Output the [X, Y] coordinate of the center of the cell containing the given text.  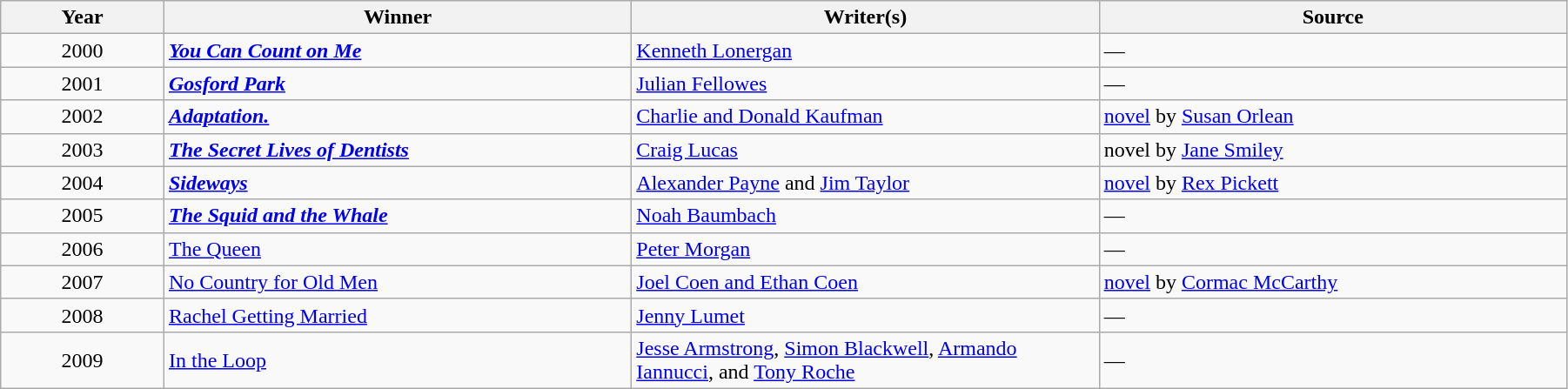
2003 [83, 150]
Sideways [397, 183]
Gosford Park [397, 84]
No Country for Old Men [397, 282]
Craig Lucas [865, 150]
Joel Coen and Ethan Coen [865, 282]
2005 [83, 216]
novel by Rex Pickett [1333, 183]
Source [1333, 17]
novel by Susan Orlean [1333, 117]
In the Loop [397, 360]
2002 [83, 117]
Jesse Armstrong, Simon Blackwell, Armando Iannucci, and Tony Roche [865, 360]
2000 [83, 50]
novel by Cormac McCarthy [1333, 282]
The Secret Lives of Dentists [397, 150]
The Queen [397, 249]
Noah Baumbach [865, 216]
The Squid and the Whale [397, 216]
Charlie and Donald Kaufman [865, 117]
Peter Morgan [865, 249]
Jenny Lumet [865, 315]
Julian Fellowes [865, 84]
Adaptation. [397, 117]
Writer(s) [865, 17]
Alexander Payne and Jim Taylor [865, 183]
2001 [83, 84]
Winner [397, 17]
novel by Jane Smiley [1333, 150]
2004 [83, 183]
Rachel Getting Married [397, 315]
You Can Count on Me [397, 50]
2009 [83, 360]
2007 [83, 282]
2008 [83, 315]
2006 [83, 249]
Year [83, 17]
Kenneth Lonergan [865, 50]
